Determine the (X, Y) coordinate at the center of the cell enclosing the given text.  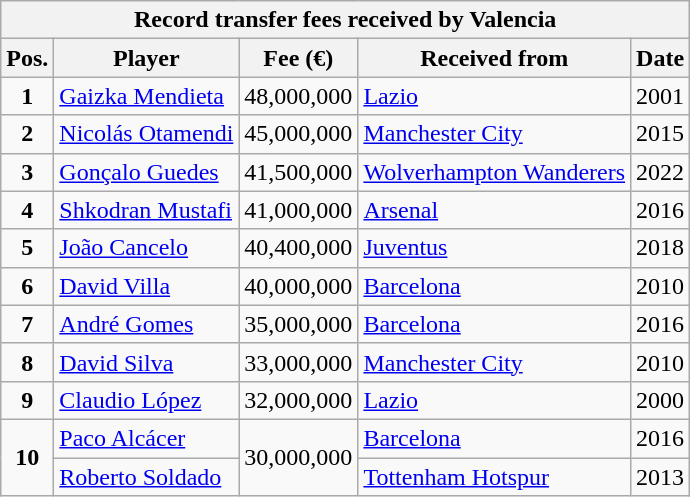
2018 (660, 248)
Received from (494, 58)
Paco Alcácer (146, 438)
48,000,000 (298, 96)
David Villa (146, 286)
Gaizka Mendieta (146, 96)
2 (28, 134)
Tottenham Hotspur (494, 477)
Shkodran Mustafi (146, 210)
Claudio López (146, 400)
Gonçalo Guedes (146, 172)
Nicolás Otamendi (146, 134)
40,000,000 (298, 286)
Arsenal (494, 210)
9 (28, 400)
40,400,000 (298, 248)
Record transfer fees received by Valencia (346, 20)
2000 (660, 400)
5 (28, 248)
3 (28, 172)
2015 (660, 134)
2013 (660, 477)
Pos. (28, 58)
Wolverhampton Wanderers (494, 172)
1 (28, 96)
45,000,000 (298, 134)
6 (28, 286)
32,000,000 (298, 400)
8 (28, 362)
33,000,000 (298, 362)
4 (28, 210)
Fee (€) (298, 58)
10 (28, 457)
30,000,000 (298, 457)
João Cancelo (146, 248)
41,500,000 (298, 172)
2001 (660, 96)
35,000,000 (298, 324)
Player (146, 58)
Juventus (494, 248)
41,000,000 (298, 210)
Roberto Soldado (146, 477)
André Gomes (146, 324)
David Silva (146, 362)
7 (28, 324)
2022 (660, 172)
Date (660, 58)
